Determine the (X, Y) coordinate at the center of the cell enclosing the given text.  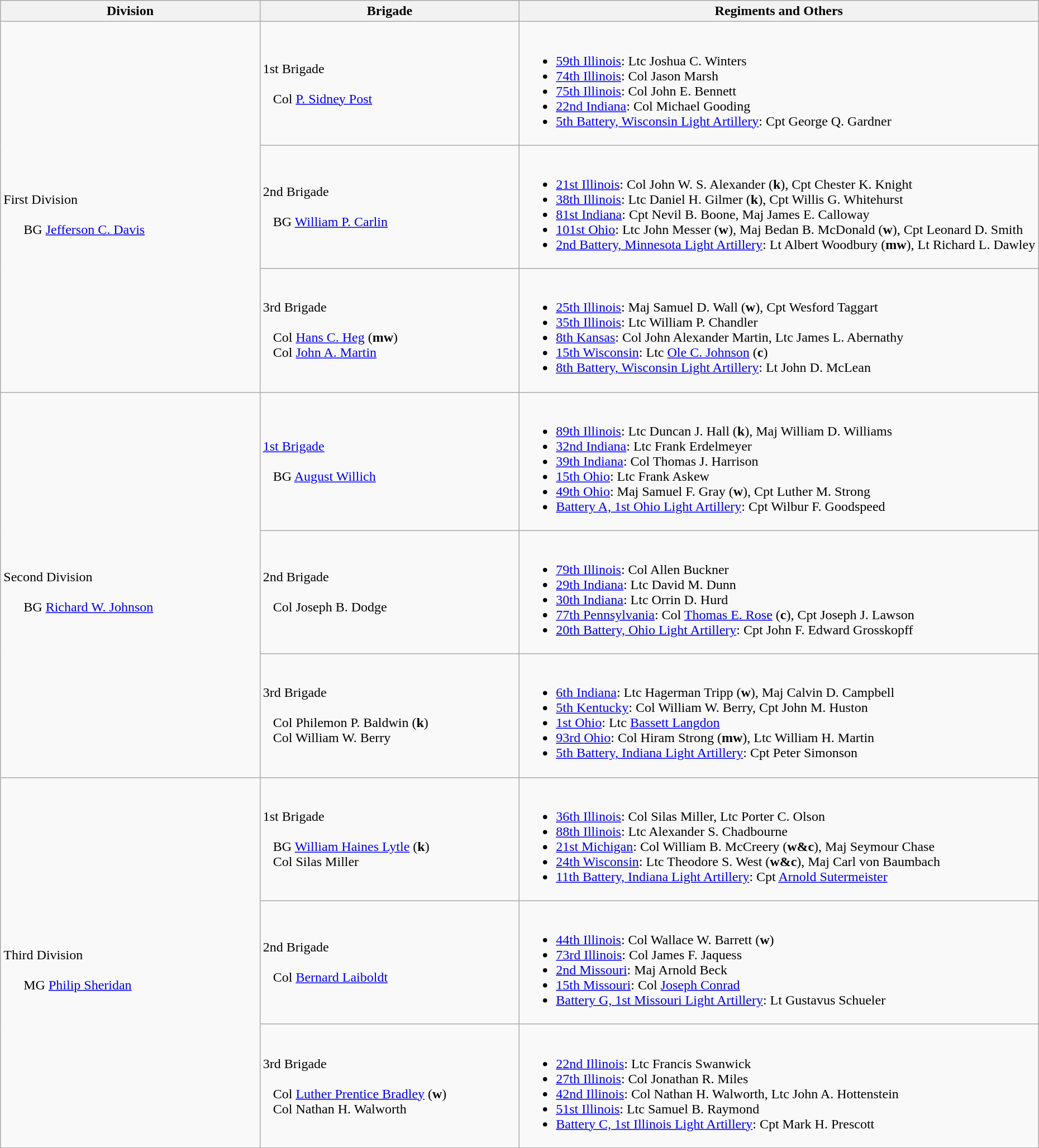
Brigade (389, 11)
Third Division MG Philip Sheridan (130, 963)
Division (130, 11)
First Division BG Jefferson C. Davis (130, 207)
3rd Brigade Col Philemon P. Baldwin (k) Col William W. Berry (389, 716)
1st Brigade Col P. Sidney Post (389, 84)
2nd Brigade Col Bernard Laiboldt (389, 963)
2nd Brigade Col Joseph B. Dodge (389, 592)
Regiments and Others (779, 11)
3rd Brigade Col Luther Prentice Bradley (w) Col Nathan H. Walworth (389, 1085)
1st Brigade BG William Haines Lytle (k) Col Silas Miller (389, 839)
2nd Brigade BG William P. Carlin (389, 207)
1st Brigade BG August Willich (389, 461)
Second Division BG Richard W. Johnson (130, 585)
3rd Brigade Col Hans C. Heg (mw) Col John A. Martin (389, 331)
